From the cell containing the given text, extract its center point as (x, y) coordinate. 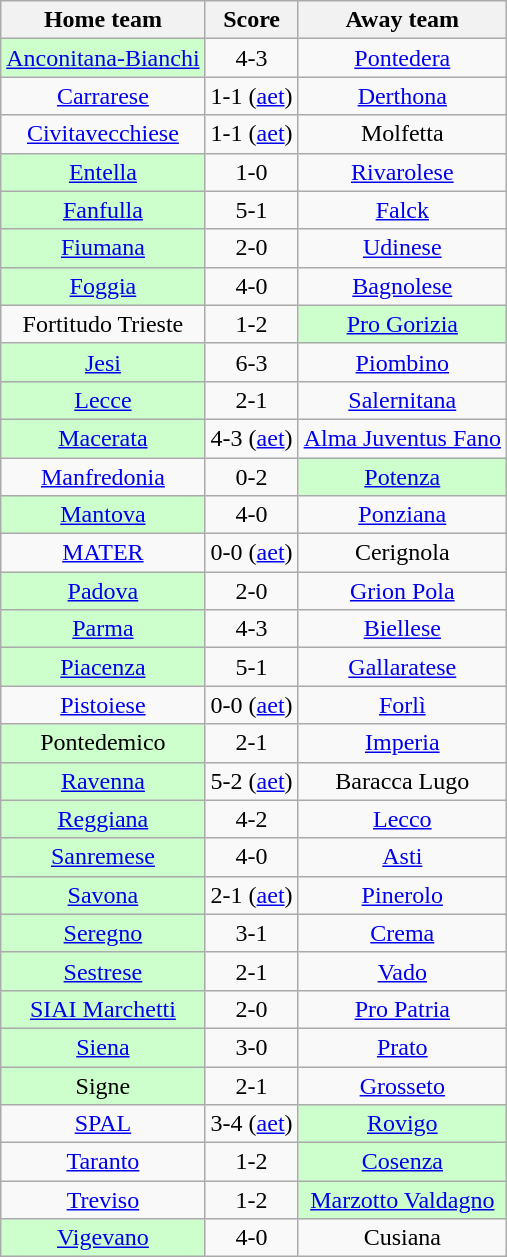
Vado (402, 971)
Macerata (103, 438)
Grion Pola (402, 591)
Civitavecchiese (103, 134)
Home team (103, 20)
Salernitana (402, 400)
Piombino (402, 362)
SIAI Marchetti (103, 1009)
Fiumana (103, 248)
Biellese (402, 629)
Asti (402, 857)
Pro Patria (402, 1009)
Gallaratese (402, 667)
Piacenza (103, 667)
Pontedemico (103, 743)
Baracca Lugo (402, 781)
Reggiana (103, 819)
Bagnolese (402, 286)
4-2 (252, 819)
Signe (103, 1085)
Treviso (103, 1200)
Seregno (103, 933)
Taranto (103, 1162)
Ponziana (402, 515)
Savona (103, 895)
Alma Juventus Fano (402, 438)
3-1 (252, 933)
1-0 (252, 172)
5-2 (aet) (252, 781)
Fortitudo Trieste (103, 324)
Away team (402, 20)
Molfetta (402, 134)
Fanfulla (103, 210)
0-2 (252, 477)
Vigevano (103, 1238)
Falck (402, 210)
Imperia (402, 743)
Ravenna (103, 781)
Foggia (103, 286)
Rovigo (402, 1124)
Mantova (103, 515)
3-4 (aet) (252, 1124)
Rivarolese (402, 172)
Cerignola (402, 553)
Carrarese (103, 96)
Sestrese (103, 971)
Manfredonia (103, 477)
Siena (103, 1047)
Crema (402, 933)
Padova (103, 591)
Potenza (402, 477)
Forlì (402, 705)
Pinerolo (402, 895)
Cosenza (402, 1162)
Anconitana-Bianchi (103, 58)
Grosseto (402, 1085)
Entella (103, 172)
Prato (402, 1047)
Sanremese (103, 857)
MATER (103, 553)
6-3 (252, 362)
Cusiana (402, 1238)
Pistoiese (103, 705)
Lecce (103, 400)
Parma (103, 629)
Pro Gorizia (402, 324)
Derthona (402, 96)
SPAL (103, 1124)
Jesi (103, 362)
Pontedera (402, 58)
Marzotto Valdagno (402, 1200)
Udinese (402, 248)
Score (252, 20)
Lecco (402, 819)
4-3 (aet) (252, 438)
2-1 (aet) (252, 895)
3-0 (252, 1047)
